For the text-containing cell, return its midpoint in (x, y) coordinate format. 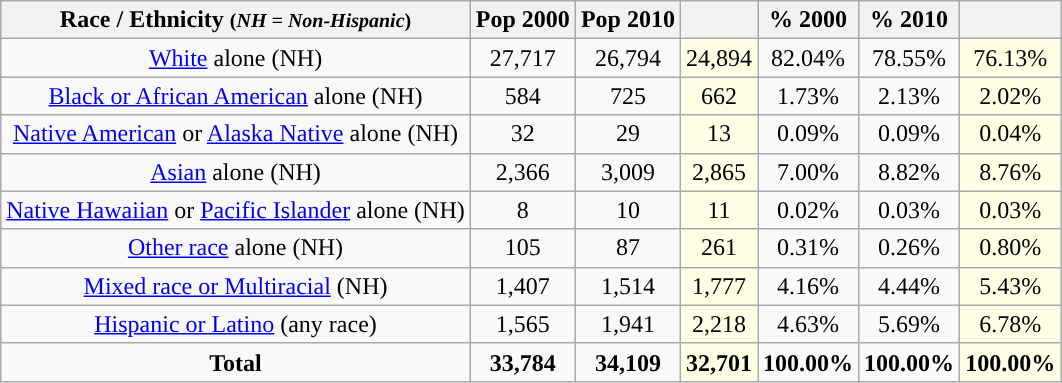
10 (628, 210)
6.78% (1010, 324)
2,218 (718, 324)
Pop 2000 (522, 20)
725 (628, 96)
1,777 (718, 286)
Asian alone (NH) (236, 172)
1,514 (628, 286)
Race / Ethnicity (NH = Non-Hispanic) (236, 20)
Hispanic or Latino (any race) (236, 324)
662 (718, 96)
2,366 (522, 172)
34,109 (628, 362)
105 (522, 248)
1,565 (522, 324)
8.82% (910, 172)
8.76% (1010, 172)
13 (718, 134)
0.80% (1010, 248)
0.02% (808, 210)
2,865 (718, 172)
32 (522, 134)
1,407 (522, 286)
0.26% (910, 248)
584 (522, 96)
Pop 2010 (628, 20)
Total (236, 362)
Other race alone (NH) (236, 248)
Native American or Alaska Native alone (NH) (236, 134)
0.31% (808, 248)
3,009 (628, 172)
5.43% (1010, 286)
87 (628, 248)
Native Hawaiian or Pacific Islander alone (NH) (236, 210)
29 (628, 134)
27,717 (522, 58)
2.13% (910, 96)
2.02% (1010, 96)
11 (718, 210)
8 (522, 210)
78.55% (910, 58)
82.04% (808, 58)
76.13% (1010, 58)
24,894 (718, 58)
% 2000 (808, 20)
32,701 (718, 362)
0.04% (1010, 134)
Black or African American alone (NH) (236, 96)
261 (718, 248)
7.00% (808, 172)
33,784 (522, 362)
White alone (NH) (236, 58)
26,794 (628, 58)
1,941 (628, 324)
4.44% (910, 286)
4.16% (808, 286)
% 2010 (910, 20)
5.69% (910, 324)
1.73% (808, 96)
4.63% (808, 324)
Mixed race or Multiracial (NH) (236, 286)
